Find where the given text appears and provide that cell's center as [x, y] coordinate. 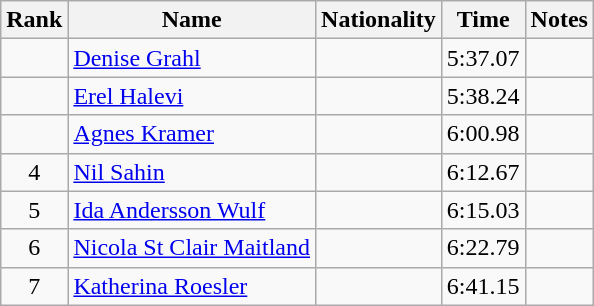
4 [34, 172]
Rank [34, 20]
Denise Grahl [192, 58]
Notes [559, 20]
Time [483, 20]
5:37.07 [483, 58]
Ida Andersson Wulf [192, 210]
6:00.98 [483, 134]
6:41.15 [483, 286]
5:38.24 [483, 96]
Nil Sahin [192, 172]
Nicola St Clair Maitland [192, 248]
5 [34, 210]
6:12.67 [483, 172]
Name [192, 20]
6 [34, 248]
Agnes Kramer [192, 134]
Nationality [379, 20]
6:15.03 [483, 210]
Katherina Roesler [192, 286]
7 [34, 286]
Erel Halevi [192, 96]
6:22.79 [483, 248]
